For the text-containing cell, return its midpoint in [x, y] coordinate format. 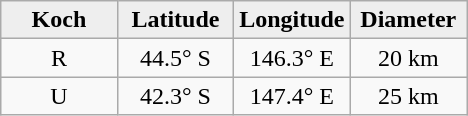
Longitude [292, 20]
Koch [59, 20]
146.3° E [292, 58]
44.5° S [175, 58]
25 km [408, 96]
R [59, 58]
Diameter [408, 20]
20 km [408, 58]
147.4° E [292, 96]
Latitude [175, 20]
42.3° S [175, 96]
U [59, 96]
